Capture the cell that displays the provided text and extract its (x, y) central coordinate. 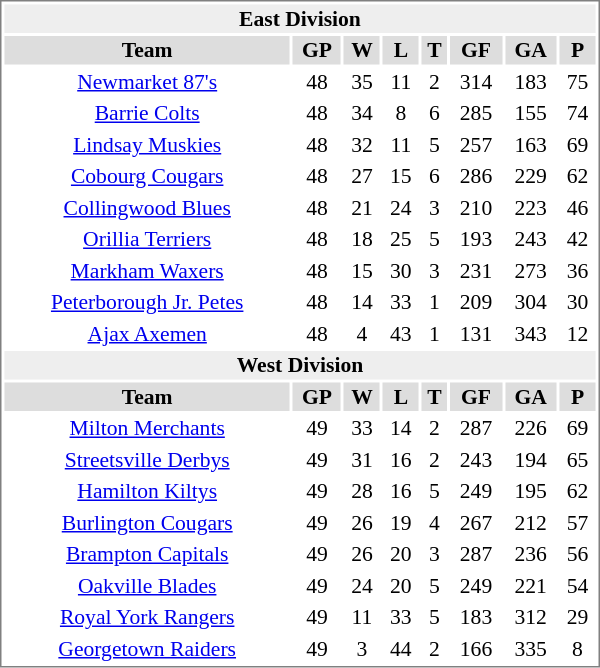
229 (531, 176)
44 (401, 648)
Lindsay Muskies (146, 144)
29 (578, 617)
131 (476, 334)
28 (362, 491)
Milton Merchants (146, 428)
312 (531, 617)
74 (578, 113)
304 (531, 302)
57 (578, 522)
56 (578, 554)
Georgetown Raiders (146, 648)
18 (362, 239)
314 (476, 82)
286 (476, 176)
210 (476, 208)
Newmarket 87's (146, 82)
194 (531, 460)
25 (401, 239)
273 (531, 270)
Brampton Capitals (146, 554)
195 (531, 491)
75 (578, 82)
43 (401, 334)
65 (578, 460)
236 (531, 554)
231 (476, 270)
46 (578, 208)
221 (531, 586)
285 (476, 113)
East Division (300, 18)
343 (531, 334)
21 (362, 208)
Royal York Rangers (146, 617)
Markham Waxers (146, 270)
223 (531, 208)
163 (531, 144)
West Division (300, 365)
Oakville Blades (146, 586)
193 (476, 239)
212 (531, 522)
155 (531, 113)
257 (476, 144)
31 (362, 460)
166 (476, 648)
42 (578, 239)
Orillia Terriers (146, 239)
Peterborough Jr. Petes (146, 302)
34 (362, 113)
226 (531, 428)
36 (578, 270)
267 (476, 522)
Burlington Cougars (146, 522)
54 (578, 586)
209 (476, 302)
Ajax Axemen (146, 334)
Cobourg Cougars (146, 176)
32 (362, 144)
12 (578, 334)
19 (401, 522)
27 (362, 176)
Collingwood Blues (146, 208)
Barrie Colts (146, 113)
35 (362, 82)
Streetsville Derbys (146, 460)
Hamilton Kiltys (146, 491)
335 (531, 648)
